Return the [X, Y] coordinate for the center point of the cell that contains the specified text.  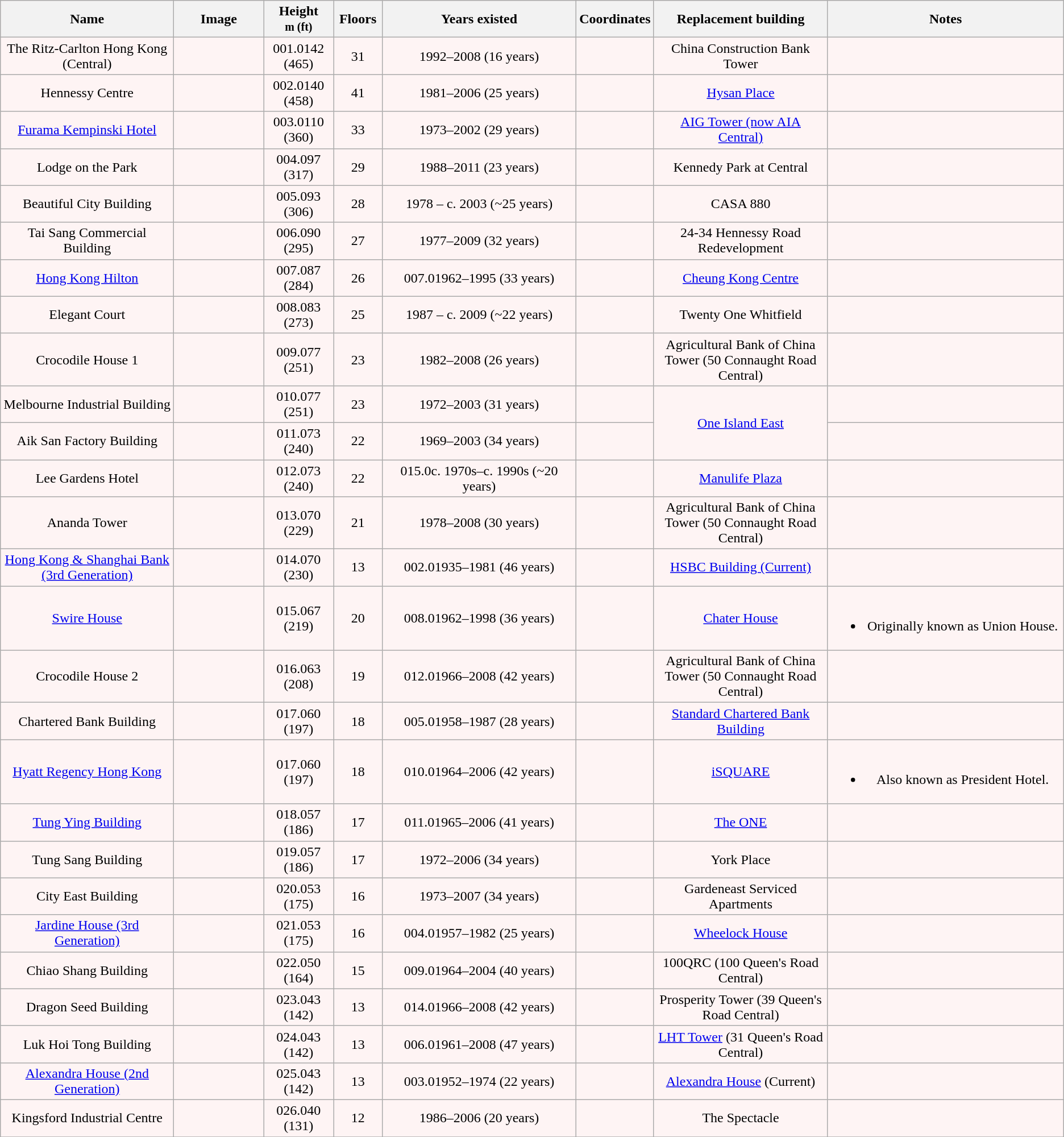
1978–2008 (30 years) [479, 523]
York Place [741, 860]
005.01958–1987 (28 years) [479, 721]
Also known as President Hotel. [946, 772]
31 [358, 56]
1969–2003 (34 years) [479, 441]
AIG Tower (now AIA Central) [741, 130]
Jardine House (3rd Generation) [88, 933]
Beautiful City Building [88, 204]
1977–2009 (32 years) [479, 241]
010.01964–2006 (42 years) [479, 772]
Manulife Plaza [741, 478]
019.057 (186) [299, 860]
009.077 (251) [299, 359]
Standard Chartered Bank Building [741, 721]
1973–2007 (34 years) [479, 896]
Coordinates [615, 19]
Name [88, 19]
003.01952–1974 (22 years) [479, 1081]
Chartered Bank Building [88, 721]
28 [358, 204]
1988–2011 (23 years) [479, 167]
024.043 (142) [299, 1044]
1981–2006 (25 years) [479, 93]
Luk Hoi Tong Building [88, 1044]
006.01961–2008 (47 years) [479, 1044]
Kennedy Park at Central [741, 167]
014.01966–2008 (42 years) [479, 1007]
001.0142 (465) [299, 56]
011.01965–2006 (41 years) [479, 822]
012.01966–2008 (42 years) [479, 677]
012.073 (240) [299, 478]
Dragon Seed Building [88, 1007]
Originally known as Union House. [946, 619]
Tung Ying Building [88, 822]
025.043 (142) [299, 1081]
005.093 (306) [299, 204]
018.057 (186) [299, 822]
016.063 (208) [299, 677]
41 [358, 93]
Swire House [88, 619]
Hong Kong Hilton [88, 277]
Aik San Factory Building [88, 441]
1987 – c. 2009 (~22 years) [479, 315]
004.097 (317) [299, 167]
Lodge on the Park [88, 167]
CASA 880 [741, 204]
008.01962–1998 (36 years) [479, 619]
12 [358, 1118]
009.01964–2004 (40 years) [479, 970]
023.043 (142) [299, 1007]
Wheelock House [741, 933]
1978 – c. 2003 (~25 years) [479, 204]
Hyatt Regency Hong Kong [88, 772]
Melbourne Industrial Building [88, 404]
27 [358, 241]
100QRC (100 Queen's Road Central) [741, 970]
Gardeneast Serviced Apartments [741, 896]
24-34 Hennessy Road Redevelopment [741, 241]
33 [358, 130]
1972–2006 (34 years) [479, 860]
One Island East [741, 422]
Furama Kempinski Hotel [88, 130]
Heightm (ft) [299, 19]
Crocodile House 2 [88, 677]
Hysan Place [741, 93]
LHT Tower (31 Queen's Road Central) [741, 1044]
19 [358, 677]
Chater House [741, 619]
Hong Kong & Shanghai Bank (3rd Generation) [88, 567]
1982–2008 (26 years) [479, 359]
1992–2008 (16 years) [479, 56]
HSBC Building (Current) [741, 567]
007.087 (284) [299, 277]
006.090 (295) [299, 241]
Years existed [479, 19]
002.01935–1981 (46 years) [479, 567]
15 [358, 970]
Cheung Kong Centre [741, 277]
021.053 (175) [299, 933]
015.0c. 1970s–c. 1990s (~20 years) [479, 478]
Kingsford Industrial Centre [88, 1118]
Chiao Shang Building [88, 970]
Alexandra House (2nd Generation) [88, 1081]
City East Building [88, 896]
Tung Sang Building [88, 860]
022.050 (164) [299, 970]
003.0110 (360) [299, 130]
Alexandra House (Current) [741, 1081]
1972–2003 (31 years) [479, 404]
iSQUARE [741, 772]
Tai Sang Commercial Building [88, 241]
Floors [358, 19]
26 [358, 277]
1973–2002 (29 years) [479, 130]
015.067 (219) [299, 619]
Crocodile House 1 [88, 359]
014.070 (230) [299, 567]
Image [219, 19]
020.053 (175) [299, 896]
010.077 (251) [299, 404]
011.073 (240) [299, 441]
Prosperity Tower (39 Queen's Road Central) [741, 1007]
Twenty One Whitfield [741, 315]
Notes [946, 19]
Replacement building [741, 19]
China Construction Bank Tower [741, 56]
21 [358, 523]
008.083 (273) [299, 315]
Hennessy Centre [88, 93]
Elegant Court [88, 315]
25 [358, 315]
Ananda Tower [88, 523]
013.070 (229) [299, 523]
004.01957–1982 (25 years) [479, 933]
20 [358, 619]
Lee Gardens Hotel [88, 478]
The ONE [741, 822]
29 [358, 167]
002.0140 (458) [299, 93]
The Spectacle [741, 1118]
026.040 (131) [299, 1118]
007.01962–1995 (33 years) [479, 277]
The Ritz-Carlton Hong Kong (Central) [88, 56]
1986–2006 (20 years) [479, 1118]
